Locate the cell with the specified text and output its (X, Y) center coordinate. 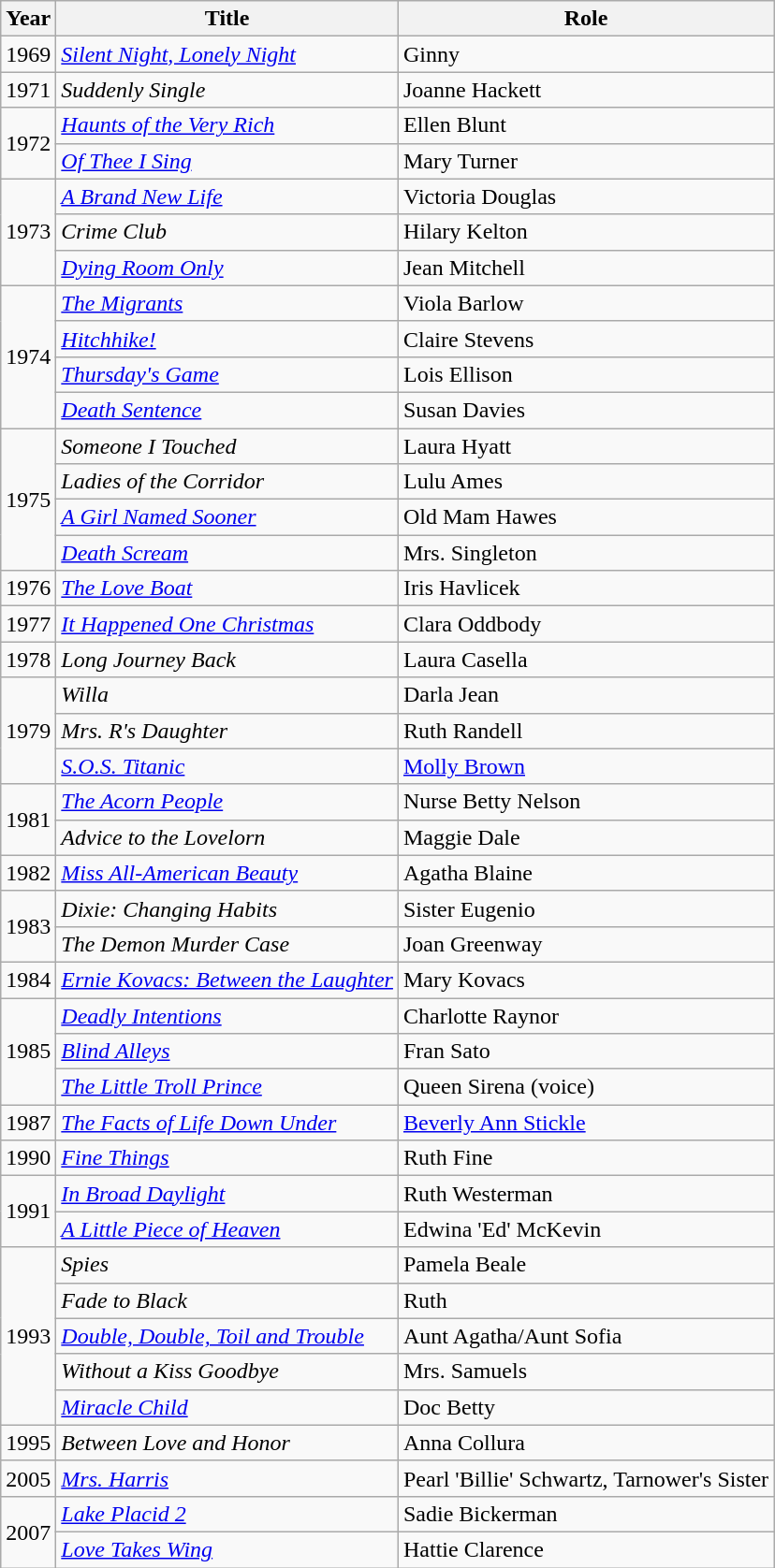
Claire Stevens (586, 339)
A Little Piece of Heaven (227, 1229)
Ruth (586, 1300)
Nurse Betty Nelson (586, 802)
Doc Betty (586, 1407)
Agatha Blaine (586, 873)
1973 (28, 232)
It Happened One Christmas (227, 624)
1982 (28, 873)
1981 (28, 820)
The Acorn People (227, 802)
Death Sentence (227, 410)
1972 (28, 143)
Long Journey Back (227, 660)
The Love Boat (227, 588)
Maggie Dale (586, 837)
The Facts of Life Down Under (227, 1123)
Silent Night, Lonely Night (227, 54)
Blind Alleys (227, 1052)
Fran Sato (586, 1052)
Hattie Clarence (586, 1549)
Hitchhike! (227, 339)
Ellen Blunt (586, 125)
Double, Double, Toil and Trouble (227, 1336)
1976 (28, 588)
Edwina 'Ed' McKevin (586, 1229)
Iris Havlicek (586, 588)
1987 (28, 1123)
Willa (227, 695)
In Broad Daylight (227, 1194)
2005 (28, 1478)
1984 (28, 980)
Year (28, 19)
Mary Kovacs (586, 980)
Mrs. R's Daughter (227, 731)
A Girl Named Sooner (227, 517)
Clara Oddbody (586, 624)
Sadie Bickerman (586, 1514)
Miracle Child (227, 1407)
Of Thee I Sing (227, 161)
Old Mam Hawes (586, 517)
Without a Kiss Goodbye (227, 1372)
Queen Sirena (voice) (586, 1087)
Love Takes Wing (227, 1549)
1969 (28, 54)
Fine Things (227, 1158)
1974 (28, 356)
Deadly Intentions (227, 1015)
Mary Turner (586, 161)
Between Love and Honor (227, 1443)
Title (227, 19)
Anna Collura (586, 1443)
Mrs. Singleton (586, 553)
Laura Hyatt (586, 446)
Spies (227, 1265)
1978 (28, 660)
Pamela Beale (586, 1265)
Pearl 'Billie' Schwartz, Tarnower's Sister (586, 1478)
1983 (28, 926)
Viola Barlow (586, 303)
Ruth Randell (586, 731)
Hilary Kelton (586, 232)
A Brand New Life (227, 196)
Advice to the Lovelorn (227, 837)
Thursday's Game (227, 374)
Lake Placid 2 (227, 1514)
Charlotte Raynor (586, 1015)
1975 (28, 500)
1991 (28, 1212)
Ladies of the Corridor (227, 482)
1990 (28, 1158)
1977 (28, 624)
Someone I Touched (227, 446)
Joan Greenway (586, 944)
1995 (28, 1443)
The Migrants (227, 303)
S.O.S. Titanic (227, 766)
Mrs. Harris (227, 1478)
Ruth Westerman (586, 1194)
Jean Mitchell (586, 268)
Ruth Fine (586, 1158)
2007 (28, 1532)
Dixie: Changing Habits (227, 908)
1979 (28, 731)
Crime Club (227, 232)
Beverly Ann Stickle (586, 1123)
1985 (28, 1051)
Death Scream (227, 553)
Ginny (586, 54)
The Demon Murder Case (227, 944)
Laura Casella (586, 660)
Ernie Kovacs: Between the Laughter (227, 980)
Aunt Agatha/Aunt Sofia (586, 1336)
Fade to Black (227, 1300)
Lulu Ames (586, 482)
Role (586, 19)
1971 (28, 90)
Haunts of the Very Rich (227, 125)
Molly Brown (586, 766)
Miss All-American Beauty (227, 873)
Victoria Douglas (586, 196)
Darla Jean (586, 695)
Lois Ellison (586, 374)
Suddenly Single (227, 90)
Mrs. Samuels (586, 1372)
Sister Eugenio (586, 908)
1993 (28, 1336)
Dying Room Only (227, 268)
The Little Troll Prince (227, 1087)
Joanne Hackett (586, 90)
Susan Davies (586, 410)
